Capture the cell that displays the provided text and extract its [X, Y] central coordinate. 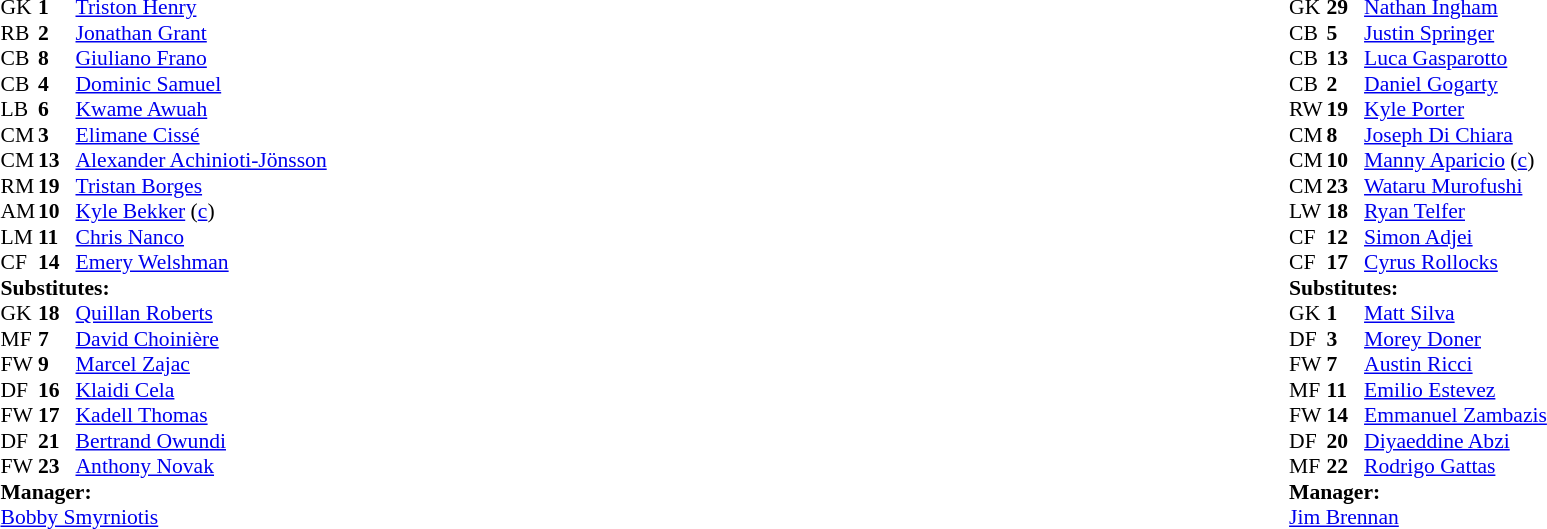
Kwame Awuah [202, 109]
Chris Nanco [202, 237]
5 [1346, 33]
Wataru Murofushi [1456, 186]
Giuliano Frano [202, 59]
Joseph Di Chiara [1456, 135]
AM [19, 211]
Kyle Porter [1456, 109]
Kyle Bekker (c) [202, 211]
Tristan Borges [202, 186]
Matt Silva [1456, 313]
RM [19, 186]
Marcel Zajac [202, 365]
Simon Adjei [1456, 237]
21 [57, 441]
Daniel Gogarty [1456, 84]
Rodrigo Gattas [1456, 467]
Alexander Achinioti-Jönsson [202, 161]
16 [57, 390]
Diyaeddine Abzi [1456, 441]
Klaidi Cela [202, 390]
LW [1308, 211]
Quillan Roberts [202, 313]
Cyrus Rollocks [1456, 263]
Luca Gasparotto [1456, 59]
Manny Aparicio (c) [1456, 161]
9 [57, 365]
6 [57, 109]
1 [1346, 313]
RB [19, 33]
Jonathan Grant [202, 33]
LB [19, 109]
Emmanuel Zambazis [1456, 415]
4 [57, 84]
Austin Ricci [1456, 365]
LM [19, 237]
RW [1308, 109]
Anthony Novak [202, 467]
22 [1346, 467]
Ryan Telfer [1456, 211]
12 [1346, 237]
Elimane Cissé [202, 135]
Dominic Samuel [202, 84]
Morey Doner [1456, 339]
Justin Springer [1456, 33]
Emilio Estevez [1456, 390]
20 [1346, 441]
Kadell Thomas [202, 415]
Emery Welshman [202, 263]
David Choinière [202, 339]
Bertrand Owundi [202, 441]
